Determine the (X, Y) coordinate at the center of the cell enclosing the given text.  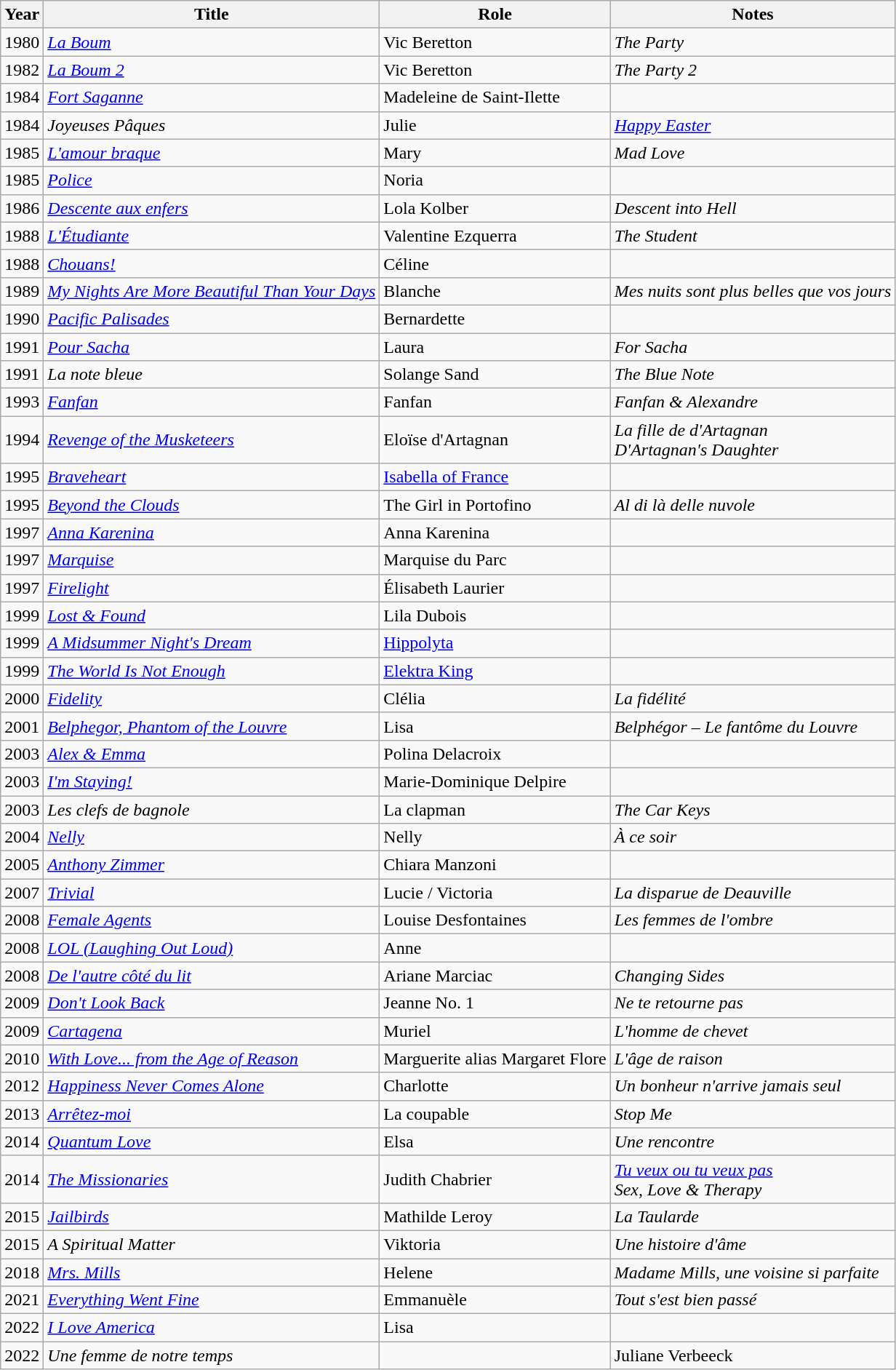
La disparue de Deauville (753, 893)
Louise Desfontaines (495, 920)
Alex & Emma (212, 754)
The Party 2 (753, 70)
Braveheart (212, 477)
1982 (22, 70)
Marquise (212, 560)
À ce soir (753, 837)
De l'autre côté du lit (212, 976)
Role (495, 15)
Police (212, 180)
1989 (22, 291)
Mad Love (753, 153)
2004 (22, 837)
Notes (753, 15)
Elsa (495, 1142)
1980 (22, 42)
Lost & Found (212, 616)
With Love... from the Age of Reason (212, 1059)
Viktoria (495, 1244)
Chouans! (212, 263)
La Taularde (753, 1216)
Lola Kolber (495, 208)
LOL (Laughing Out Loud) (212, 948)
Madame Mills, une voisine si parfaite (753, 1273)
Jeanne No. 1 (495, 1003)
Céline (495, 263)
2018 (22, 1273)
La Boum 2 (212, 70)
2021 (22, 1300)
Don't Look Back (212, 1003)
Changing Sides (753, 976)
2000 (22, 698)
1990 (22, 319)
Joyeuses Pâques (212, 125)
The Missionaries (212, 1179)
Fort Saganne (212, 97)
Elektra King (495, 671)
Polina Delacroix (495, 754)
Mary (495, 153)
Eloïse d'Artagnan (495, 439)
Les femmes de l'ombre (753, 920)
Descente aux enfers (212, 208)
Happiness Never Comes Alone (212, 1086)
Beyond the Clouds (212, 505)
Madeleine de Saint-Ilette (495, 97)
Marie-Dominique Delpire (495, 781)
The Girl in Portofino (495, 505)
1994 (22, 439)
L'Étudiante (212, 236)
L'âge de raison (753, 1059)
Lila Dubois (495, 616)
Tout s'est bien passé (753, 1300)
Tu veux ou tu veux pasSex, Love & Therapy (753, 1179)
The Car Keys (753, 810)
Blanche (495, 291)
Mrs. Mills (212, 1273)
Ne te retourne pas (753, 1003)
Trivial (212, 893)
Ariane Marciac (495, 976)
Marquise du Parc (495, 560)
Les clefs de bagnole (212, 810)
Belphégor – Le fantôme du Louvre (753, 726)
Solange Sand (495, 375)
My Nights Are More Beautiful Than Your Days (212, 291)
Everything Went Fine (212, 1300)
A Spiritual Matter (212, 1244)
2001 (22, 726)
Julie (495, 125)
Female Agents (212, 920)
I'm Staying! (212, 781)
Belphegor, Phantom of the Louvre (212, 726)
Mes nuits sont plus belles que vos jours (753, 291)
The World Is Not Enough (212, 671)
Descent into Hell (753, 208)
Pacific Palisades (212, 319)
La clapman (495, 810)
Title (212, 15)
Une femme de notre temps (212, 1355)
Fanfan & Alexandre (753, 402)
La fidélité (753, 698)
Anthony Zimmer (212, 865)
Élisabeth Laurier (495, 588)
L'amour braque (212, 153)
La note bleue (212, 375)
Une histoire d'âme (753, 1244)
Noria (495, 180)
2010 (22, 1059)
Laura (495, 347)
Bernardette (495, 319)
Jailbirds (212, 1216)
Al di là delle nuvole (753, 505)
Mathilde Leroy (495, 1216)
Emmanuèle (495, 1300)
Cartagena (212, 1031)
Happy Easter (753, 125)
I Love America (212, 1328)
1993 (22, 402)
Judith Chabrier (495, 1179)
La Boum (212, 42)
2012 (22, 1086)
La coupable (495, 1114)
1986 (22, 208)
Firelight (212, 588)
La fille de d'ArtagnanD'Artagnan's Daughter (753, 439)
The Student (753, 236)
Lucie / Victoria (495, 893)
L'homme de chevet (753, 1031)
Year (22, 15)
Helene (495, 1273)
Juliane Verbeeck (753, 1355)
Chiara Manzoni (495, 865)
2013 (22, 1114)
Clélia (495, 698)
Marguerite alias Margaret Flore (495, 1059)
Revenge of the Musketeers (212, 439)
Isabella of France (495, 477)
Pour Sacha (212, 347)
Anne (495, 948)
The Blue Note (753, 375)
Fidelity (212, 698)
Quantum Love (212, 1142)
2007 (22, 893)
Stop Me (753, 1114)
Une rencontre (753, 1142)
Muriel (495, 1031)
Charlotte (495, 1086)
For Sacha (753, 347)
A Midsummer Night's Dream (212, 643)
The Party (753, 42)
Valentine Ezquerra (495, 236)
Un bonheur n'arrive jamais seul (753, 1086)
Arrêtez-moi (212, 1114)
2005 (22, 865)
Hippolyta (495, 643)
